Identify which cell holds the provided text, then report its [x, y] central coordinate. 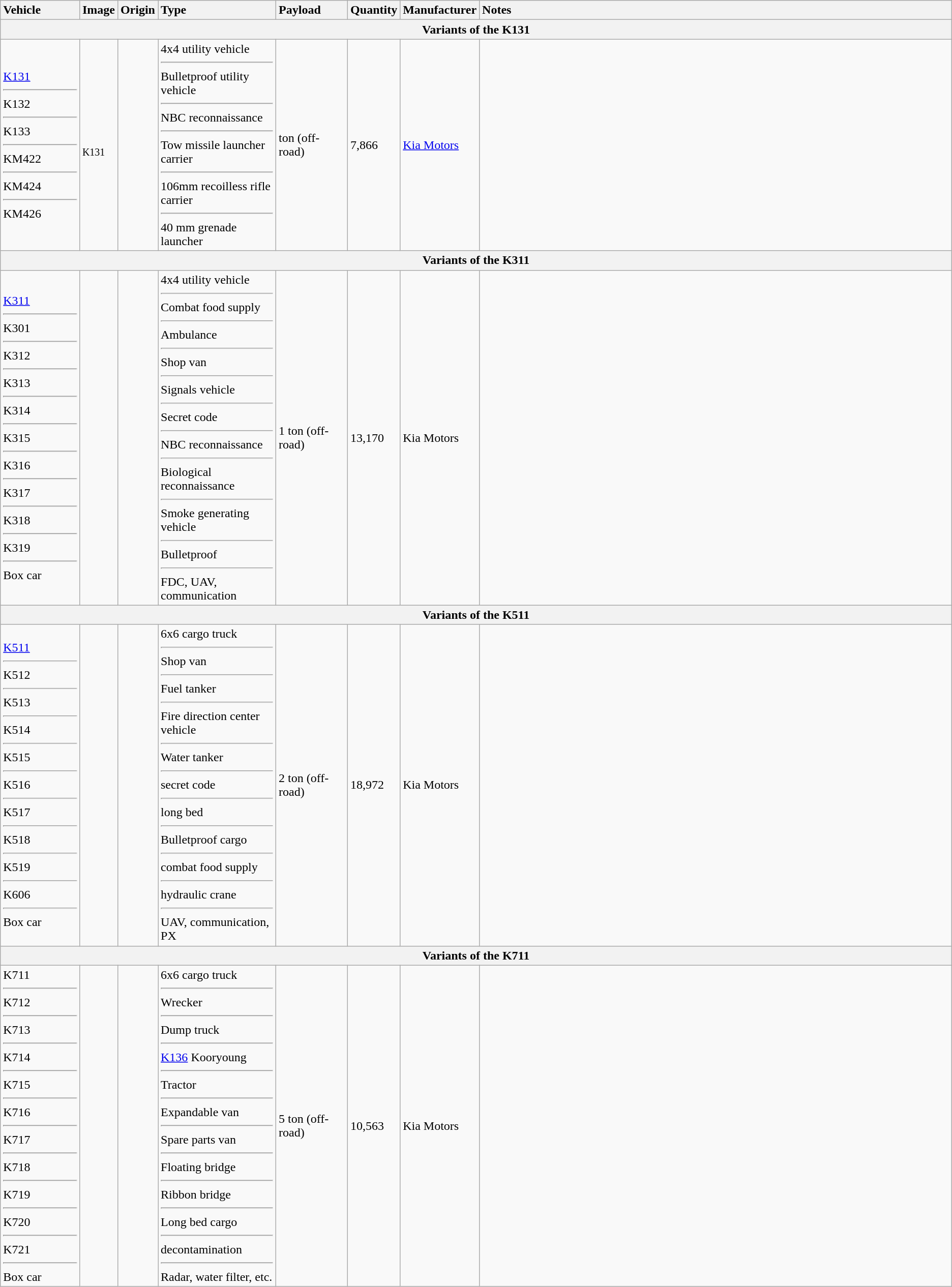
Quantity [374, 10]
Vehicle [40, 10]
Variants of the K131 [476, 29]
Notes [716, 10]
1 ton (off-road) [312, 437]
18,972 [374, 785]
2 ton (off-road) [312, 785]
ton (off-road) [312, 145]
4x4 utility vehicleBulletproof utility vehicle NBC reconnaissanceTow missile launcher carrier106mm recoilless rifle carrier 40 mm grenade launcher [217, 145]
Image [99, 10]
K131 [99, 145]
Payload [312, 10]
Type [217, 10]
Variants of the K511 [476, 615]
Variants of the K311 [476, 260]
Manufacturer [440, 10]
5 ton (off-road) [312, 1126]
7,866 [374, 145]
K131 K132 K133 KM422 KM424KM426 [40, 145]
10,563 [374, 1126]
13,170 [374, 437]
K511K512K513K514K515K516K517K518K519K606Box car [40, 785]
K311 K301K312K313K314K315K316K317K318K319Box car [40, 437]
Origin [137, 10]
K711K712 K713 K714 K715 K716 K717 K718 K719 K720 K721Box car [40, 1126]
Variants of the K711 [476, 955]
